For the text-containing cell, return its midpoint in [X, Y] coordinate format. 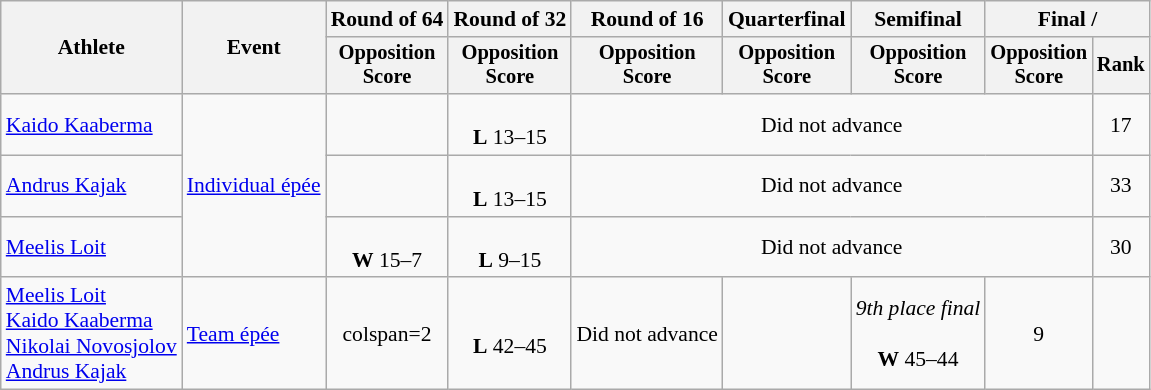
Rank [1121, 66]
L 42–45 [510, 334]
17 [1121, 124]
Final / [1067, 19]
Athlete [92, 48]
33 [1121, 186]
colspan=2 [388, 334]
Andrus Kajak [92, 186]
W 15–7 [388, 248]
9 [1038, 334]
Team épée [254, 334]
L 9–15 [510, 248]
Kaido Kaaberma [92, 124]
30 [1121, 248]
Round of 16 [647, 19]
Meelis LoitKaido KaabermaNikolai NovosjolovAndrus Kajak [92, 334]
Round of 32 [510, 19]
Round of 64 [388, 19]
9th place finalW 45–44 [918, 334]
Semifinal [918, 19]
Meelis Loit [92, 248]
Individual épée [254, 186]
Quarterfinal [787, 19]
Event [254, 48]
